Find where the given text appears and provide that cell's center as (X, Y) coordinate. 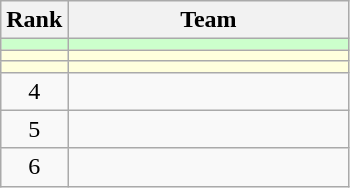
6 (34, 167)
Team (208, 20)
Rank (34, 20)
5 (34, 129)
4 (34, 91)
